Find where the given text appears and provide that cell's center as [x, y] coordinate. 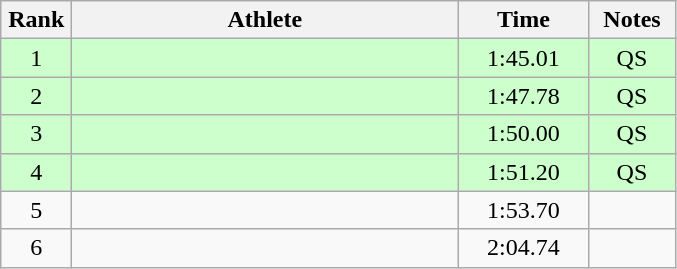
Time [524, 20]
1:53.70 [524, 210]
Notes [632, 20]
Athlete [265, 20]
2 [36, 96]
1:50.00 [524, 134]
3 [36, 134]
1:45.01 [524, 58]
Rank [36, 20]
2:04.74 [524, 248]
6 [36, 248]
1:51.20 [524, 172]
1 [36, 58]
4 [36, 172]
1:47.78 [524, 96]
5 [36, 210]
